Search for the cell housing the specified text and yield its [X, Y] center coordinate. 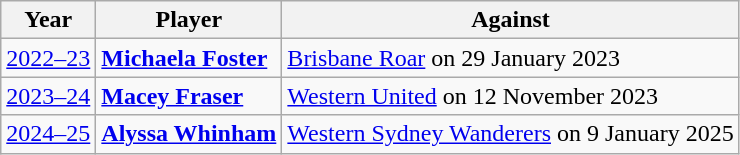
Macey Fraser [189, 96]
Western United on 12 November 2023 [510, 96]
Brisbane Roar on 29 January 2023 [510, 58]
2024–25 [48, 134]
Michaela Foster [189, 58]
Against [510, 20]
Alyssa Whinham [189, 134]
2022–23 [48, 58]
2023–24 [48, 96]
Western Sydney Wanderers on 9 January 2025 [510, 134]
Player [189, 20]
Year [48, 20]
